Identify which cell holds the provided text, then report its (x, y) central coordinate. 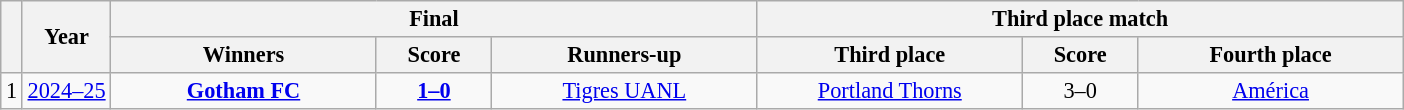
Gotham FC (244, 90)
Winners (244, 55)
1–0 (434, 90)
Tigres UANL (624, 90)
2024–25 (66, 90)
Runners-up (624, 55)
3–0 (1080, 90)
Year (66, 37)
Third place (890, 55)
1 (12, 90)
Portland Thorns (890, 90)
Third place match (1080, 19)
Final (434, 19)
América (1270, 90)
Fourth place (1270, 55)
